Find where the given text appears and provide that cell's center as [x, y] coordinate. 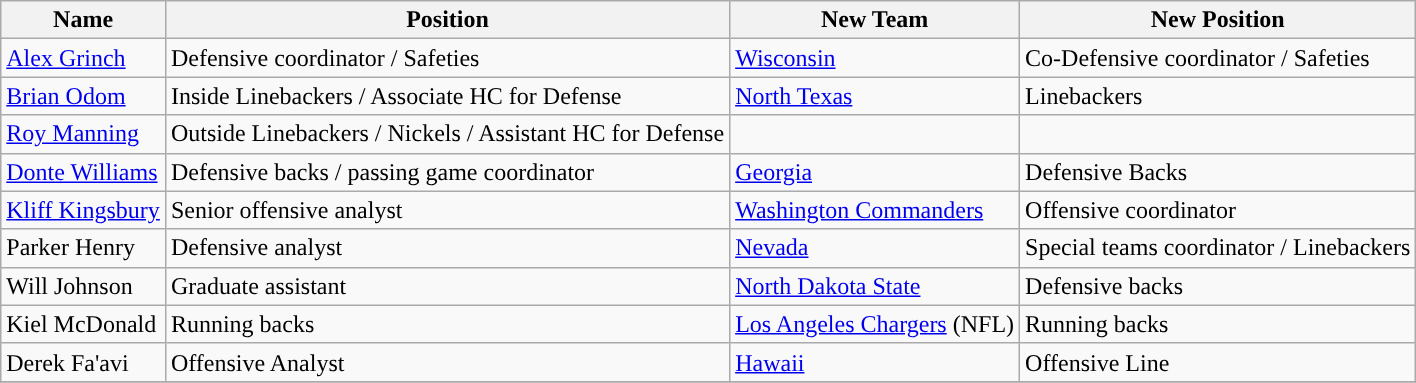
Offensive Analyst [447, 362]
Position [447, 20]
Defensive coordinator / Safeties [447, 58]
North Texas [875, 96]
Kliff Kingsbury [84, 210]
Brian Odom [84, 96]
Name [84, 20]
Defensive Backs [1218, 172]
Defensive analyst [447, 248]
Defensive backs [1218, 286]
Georgia [875, 172]
Defensive backs / passing game coordinator [447, 172]
Los Angeles Chargers (NFL) [875, 324]
Senior offensive analyst [447, 210]
Offensive coordinator [1218, 210]
New Team [875, 20]
New Position [1218, 20]
North Dakota State [875, 286]
Outside Linebackers / Nickels / Assistant HC for Defense [447, 134]
Derek Fa'avi [84, 362]
Linebackers [1218, 96]
Offensive Line [1218, 362]
Parker Henry [84, 248]
Alex Grinch [84, 58]
Co-Defensive coordinator / Safeties [1218, 58]
Washington Commanders [875, 210]
Nevada [875, 248]
Kiel McDonald [84, 324]
Hawaii [875, 362]
Roy Manning [84, 134]
Will Johnson [84, 286]
Special teams coordinator / Linebackers [1218, 248]
Donte Williams [84, 172]
Graduate assistant [447, 286]
Inside Linebackers / Associate HC for Defense [447, 96]
Wisconsin [875, 58]
